Return the [x, y] coordinate for the center point of the cell that contains the specified text.  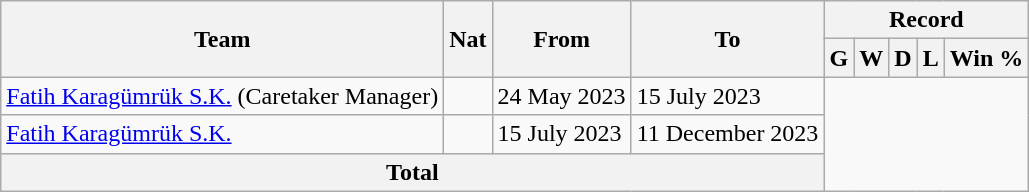
Total [412, 172]
G [839, 58]
W [872, 58]
Fatih Karagümrük S.K. [222, 134]
Team [222, 39]
D [903, 58]
24 May 2023 [562, 96]
L [930, 58]
From [562, 39]
Fatih Karagümrük S.K. (Caretaker Manager) [222, 96]
Record [926, 20]
11 December 2023 [728, 134]
To [728, 39]
Nat [468, 39]
Win % [986, 58]
